Provide the [x, y] coordinate of the cell's center where the given text is located.  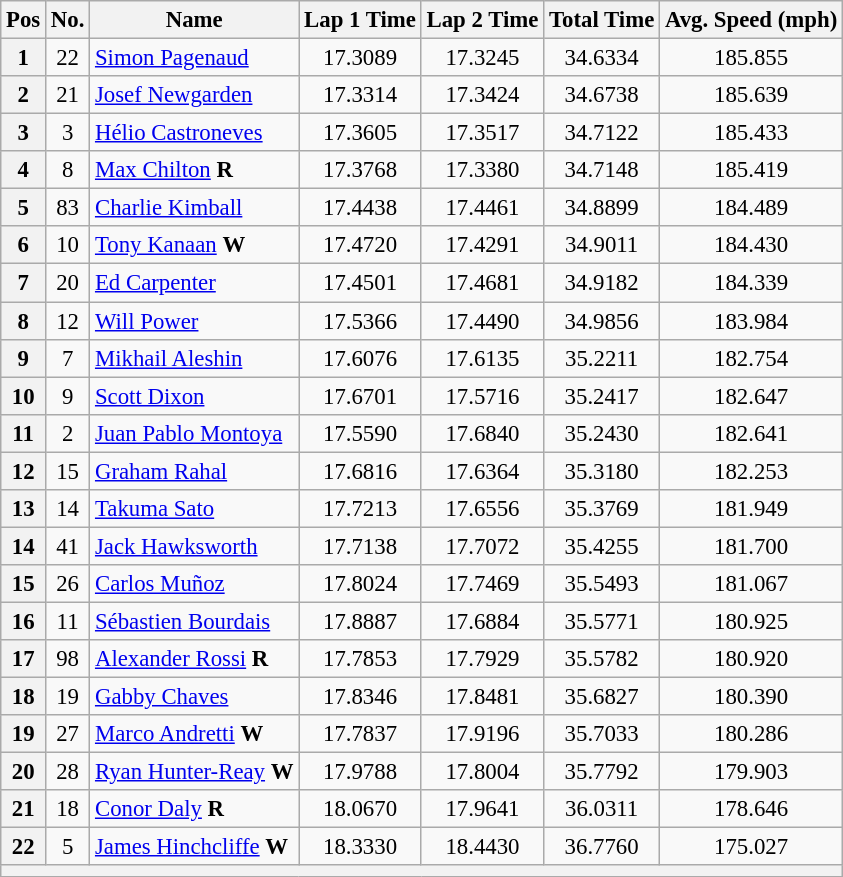
Hélio Castroneves [194, 133]
Jack Hawksworth [194, 546]
4 [24, 170]
35.2417 [602, 396]
98 [68, 659]
34.9182 [602, 283]
17.7837 [360, 734]
Marco Andretti W [194, 734]
35.2430 [602, 433]
17.3245 [482, 58]
17.4501 [360, 283]
17.6556 [482, 509]
17.7853 [360, 659]
34.6334 [602, 58]
17.7138 [360, 546]
17.8004 [482, 772]
17.6840 [482, 433]
Total Time [602, 20]
17.8346 [360, 697]
16 [24, 621]
180.286 [752, 734]
35.3180 [602, 471]
17.9788 [360, 772]
James Hinchcliffe W [194, 847]
17.7213 [360, 509]
Simon Pagenaud [194, 58]
182.647 [752, 396]
185.639 [752, 95]
17.3768 [360, 170]
181.067 [752, 584]
Ed Carpenter [194, 283]
Graham Rahal [194, 471]
No. [68, 20]
35.5782 [602, 659]
17.4461 [482, 208]
17.7072 [482, 546]
17.5716 [482, 396]
35.2211 [602, 358]
17.6364 [482, 471]
27 [68, 734]
182.754 [752, 358]
17.6884 [482, 621]
17.9196 [482, 734]
41 [68, 546]
Name [194, 20]
Takuma Sato [194, 509]
175.027 [752, 847]
Mikhail Aleshin [194, 358]
17 [24, 659]
17.4291 [482, 245]
17.8024 [360, 584]
184.430 [752, 245]
Lap 1 Time [360, 20]
18.0670 [360, 809]
28 [68, 772]
83 [68, 208]
181.700 [752, 546]
17.6816 [360, 471]
17.3089 [360, 58]
Avg. Speed (mph) [752, 20]
35.6827 [602, 697]
178.646 [752, 809]
17.8887 [360, 621]
Charlie Kimball [194, 208]
184.339 [752, 283]
36.0311 [602, 809]
17.4681 [482, 283]
17.7469 [482, 584]
180.920 [752, 659]
35.5771 [602, 621]
183.984 [752, 321]
34.7122 [602, 133]
17.3605 [360, 133]
185.433 [752, 133]
184.489 [752, 208]
17.7929 [482, 659]
35.7792 [602, 772]
17.8481 [482, 697]
Gabby Chaves [194, 697]
185.855 [752, 58]
Lap 2 Time [482, 20]
17.4720 [360, 245]
Pos [24, 20]
1 [24, 58]
Carlos Muñoz [194, 584]
Max Chilton R [194, 170]
34.9011 [602, 245]
34.9856 [602, 321]
6 [24, 245]
181.949 [752, 509]
26 [68, 584]
17.3424 [482, 95]
182.641 [752, 433]
Conor Daly R [194, 809]
Sébastien Bourdais [194, 621]
18.3330 [360, 847]
Will Power [194, 321]
17.9641 [482, 809]
Tony Kanaan W [194, 245]
17.6701 [360, 396]
36.7760 [602, 847]
Josef Newgarden [194, 95]
18.4430 [482, 847]
17.5590 [360, 433]
17.4438 [360, 208]
35.7033 [602, 734]
180.925 [752, 621]
34.8899 [602, 208]
Alexander Rossi R [194, 659]
35.5493 [602, 584]
35.4255 [602, 546]
34.7148 [602, 170]
13 [24, 509]
35.3769 [602, 509]
Juan Pablo Montoya [194, 433]
17.3517 [482, 133]
185.419 [752, 170]
17.3380 [482, 170]
182.253 [752, 471]
17.4490 [482, 321]
Ryan Hunter-Reay W [194, 772]
17.5366 [360, 321]
34.6738 [602, 95]
17.6076 [360, 358]
17.6135 [482, 358]
Scott Dixon [194, 396]
17.3314 [360, 95]
179.903 [752, 772]
180.390 [752, 697]
